For the text-containing cell, return its midpoint in (X, Y) coordinate format. 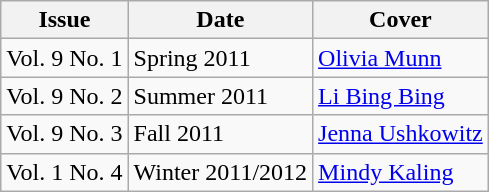
Fall 2011 (220, 134)
Mindy Kaling (401, 172)
Vol. 9 No. 1 (64, 58)
Cover (401, 20)
Issue (64, 20)
Jenna Ushkowitz (401, 134)
Summer 2011 (220, 96)
Vol. 9 No. 3 (64, 134)
Vol. 9 No. 2 (64, 96)
Vol. 1 No. 4 (64, 172)
Li Bing Bing (401, 96)
Spring 2011 (220, 58)
Olivia Munn (401, 58)
Date (220, 20)
Winter 2011/2012 (220, 172)
